Identify which cell holds the provided text, then report its (X, Y) central coordinate. 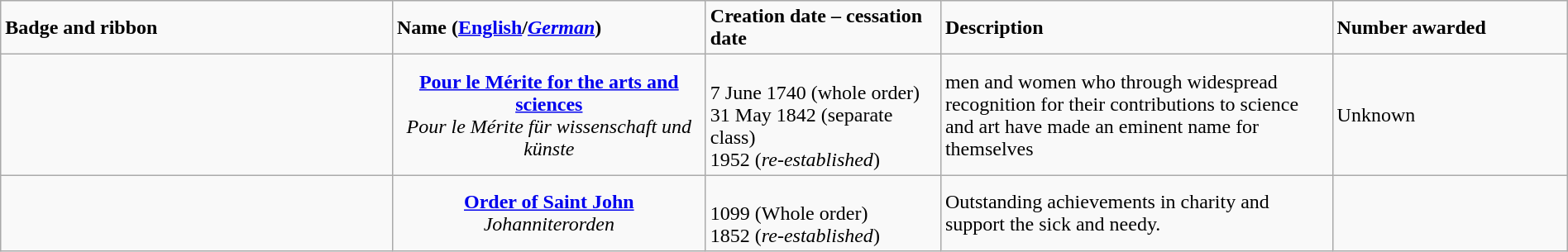
Number awarded (1450, 28)
Creation date – cessation date (823, 28)
1099 (Whole order)1852 (re-established) (823, 213)
Badge and ribbon (197, 28)
Order of Saint JohnJohanniterorden (549, 213)
Outstanding achievements in charity and support the sick and needy. (1136, 213)
men and women who through widespread recognition for their contributions to science and art have made an eminent name for themselves (1136, 115)
Pour le Mérite for the arts and sciencesPour le Mérite für wissenschaft und künste (549, 115)
Description (1136, 28)
Unknown (1450, 115)
7 June 1740 (whole order)31 May 1842 (separate class)1952 (re-established) (823, 115)
Name (English/German) (549, 28)
